Return (X, Y) of the center of cell containing provided text 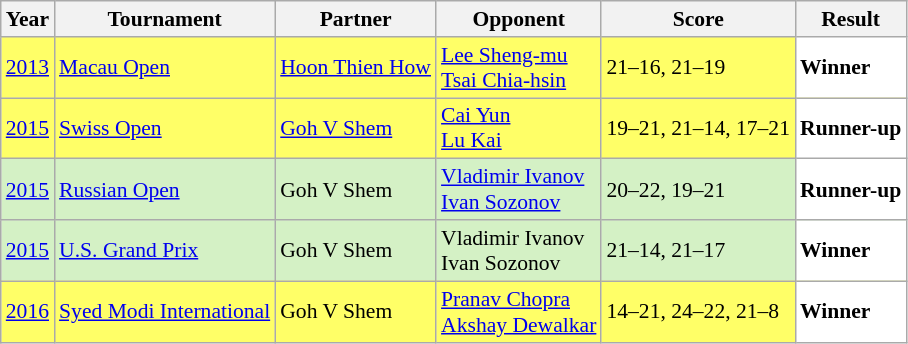
Swiss Open (164, 128)
20–22, 19–21 (698, 190)
2013 (28, 68)
Year (28, 19)
14–21, 24–22, 21–8 (698, 312)
21–14, 21–17 (698, 250)
Russian Open (164, 190)
2016 (28, 312)
Pranav Chopra Akshay Dewalkar (518, 312)
Lee Sheng-mu Tsai Chia-hsin (518, 68)
Tournament (164, 19)
Macau Open (164, 68)
Result (850, 19)
Hoon Thien How (356, 68)
Opponent (518, 19)
Partner (356, 19)
21–16, 21–19 (698, 68)
Syed Modi International (164, 312)
19–21, 21–14, 17–21 (698, 128)
U.S. Grand Prix (164, 250)
Score (698, 19)
Cai Yun Lu Kai (518, 128)
